Pinpoint the cell where the given text exists, returning its (X, Y) midpoint coordinate. 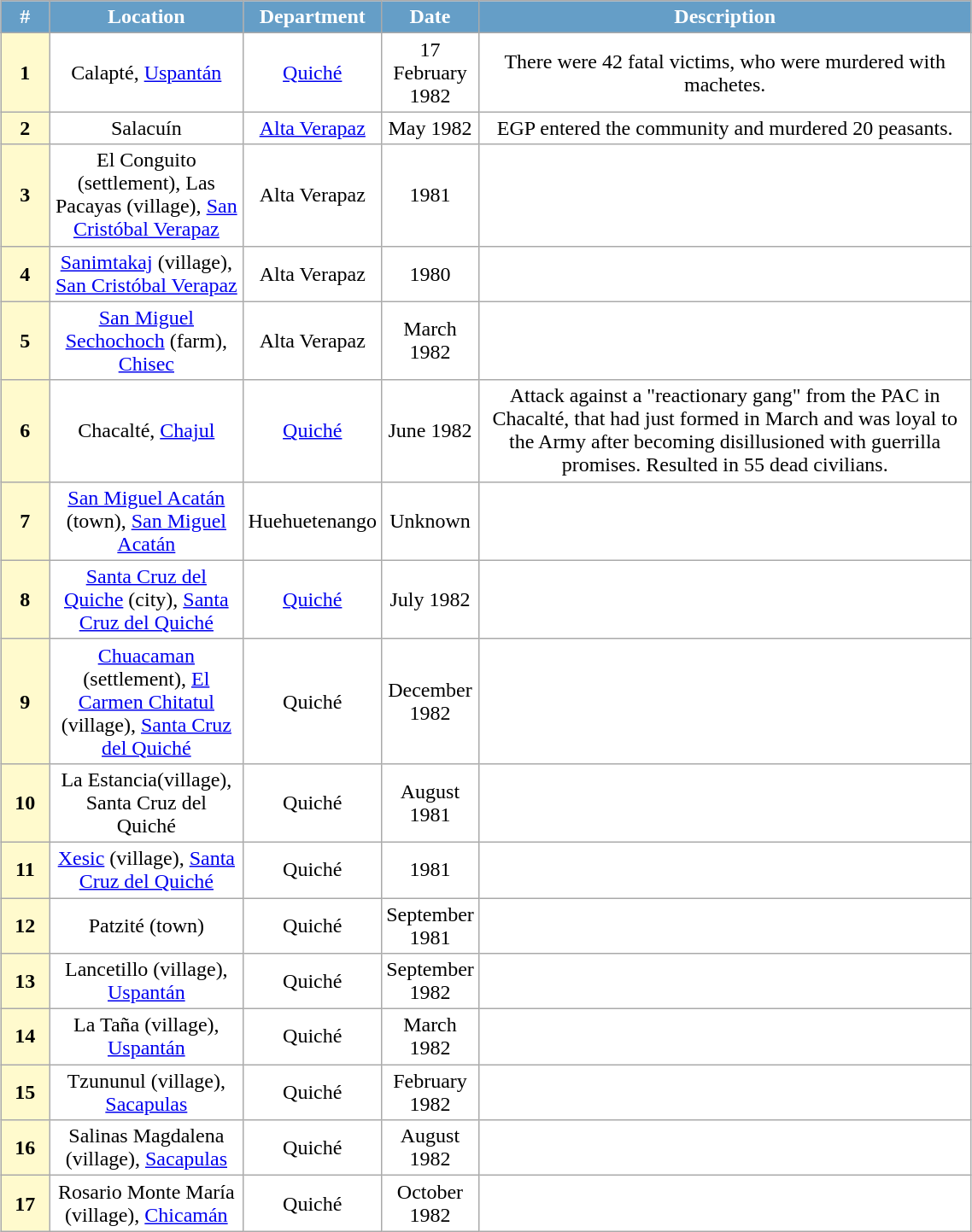
Huehuetenango (313, 521)
La Taña (village), Uspantán (147, 1036)
San Miguel Sechochoch (farm), Chisec (147, 341)
Patzité (town) (147, 925)
Sanimtakaj (village), San Cristóbal Verapaz (147, 273)
Santa Cruz del Quiche (city), Santa Cruz del Quiché (147, 599)
May 1982 (430, 128)
February 1982 (430, 1093)
Chuacaman (settlement), El Carmen Chitatul (village), Santa Cruz del Quiché (147, 701)
Department (313, 17)
16 (26, 1147)
9 (26, 701)
Salinas Magdalena (village), Sacapulas (147, 1147)
Lancetillo (village), Uspantán (147, 982)
Location (147, 17)
Rosario Monte María (village), Chicamán (147, 1204)
There were 42 fatal victims, who were murdered with machetes. (724, 73)
3 (26, 195)
Tzununul (village), Sacapulas (147, 1093)
12 (26, 925)
June 1982 (430, 430)
October 1982 (430, 1204)
July 1982 (430, 599)
5 (26, 341)
17 (26, 1204)
El Conguito (settlement), Las Pacayas (village), San Cristóbal Verapaz (147, 195)
14 (26, 1036)
1980 (430, 273)
Unknown (430, 521)
December 1982 (430, 701)
Salacuín (147, 128)
# (26, 17)
15 (26, 1093)
August 1982 (430, 1147)
EGP entered the community and murdered 20 peasants. (724, 128)
Chacalté, Chajul (147, 430)
1 (26, 73)
8 (26, 599)
September 1981 (430, 925)
10 (26, 803)
17 February 1982 (430, 73)
La Estancia(village), Santa Cruz del Quiché (147, 803)
August 1981 (430, 803)
Xesic (village), Santa Cruz del Quiché (147, 869)
7 (26, 521)
6 (26, 430)
Date (430, 17)
Description (724, 17)
September 1982 (430, 982)
4 (26, 273)
13 (26, 982)
11 (26, 869)
Calapté, Uspantán (147, 73)
San Miguel Acatán (town), San Miguel Acatán (147, 521)
2 (26, 128)
